Output the [X, Y] coordinate of the center of the cell containing the given text.  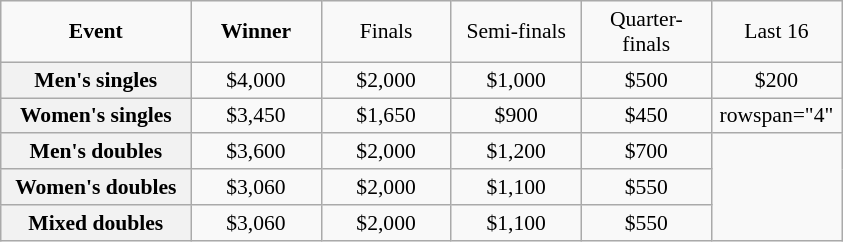
$700 [646, 152]
Semi-finals [516, 32]
Event [96, 32]
Men's singles [96, 80]
$1,000 [516, 80]
$3,600 [256, 152]
rowspan="4" [776, 116]
Finals [386, 32]
$1,200 [516, 152]
$3,450 [256, 116]
$4,000 [256, 80]
Winner [256, 32]
$1,650 [386, 116]
Last 16 [776, 32]
$900 [516, 116]
Men's doubles [96, 152]
$500 [646, 80]
Mixed doubles [96, 223]
$450 [646, 116]
$200 [776, 80]
Quarter-finals [646, 32]
Women's singles [96, 116]
Women's doubles [96, 187]
